Output the (x, y) coordinate of the center of the cell containing the given text.  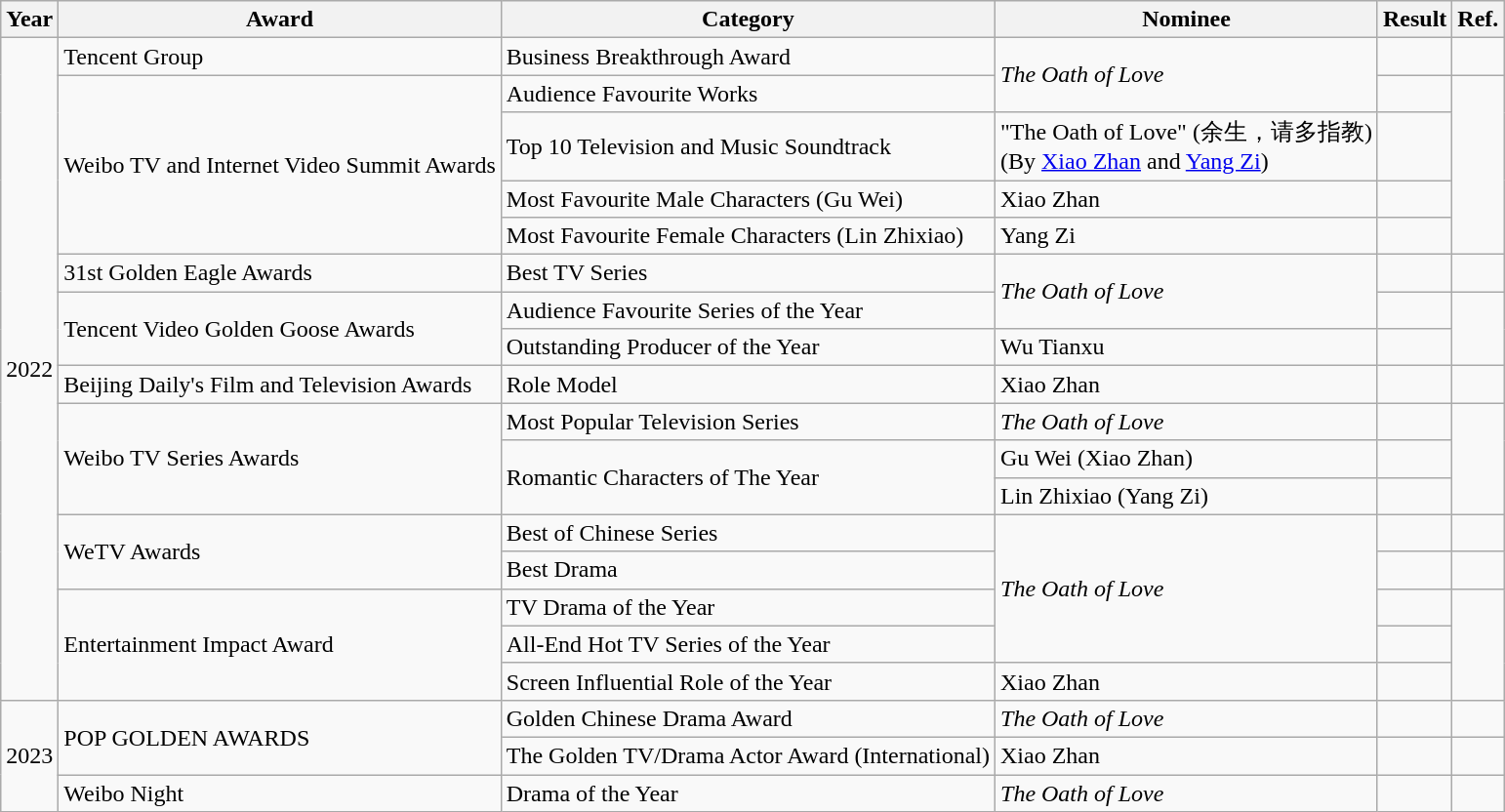
Entertainment Impact Award (279, 644)
Award (279, 20)
Best Drama (748, 570)
2022 (29, 369)
Best TV Series (748, 273)
Category (748, 20)
Audience Favourite Series of the Year (748, 310)
Result (1414, 20)
Wu Tianxu (1187, 347)
Beijing Daily's Film and Television Awards (279, 385)
Most Favourite Male Characters (Gu Wei) (748, 198)
"The Oath of Love" (余生，请多指教)(By Xiao Zhan and Yang Zi) (1187, 146)
All-End Hot TV Series of the Year (748, 644)
Yang Zi (1187, 236)
Year (29, 20)
Business Breakthrough Award (748, 57)
Most Popular Television Series (748, 422)
Weibo TV Series Awards (279, 459)
WeTV Awards (279, 551)
Most Favourite Female Characters (Lin Zhixiao) (748, 236)
Weibo Night (279, 793)
Tencent Video Golden Goose Awards (279, 329)
Audience Favourite Works (748, 94)
POP GOLDEN AWARDS (279, 737)
Golden Chinese Drama Award (748, 718)
Screen Influential Role of the Year (748, 681)
Gu Wei (Xiao Zhan) (1187, 459)
Nominee (1187, 20)
Romantic Characters of The Year (748, 477)
2023 (29, 755)
TV Drama of the Year (748, 607)
Top 10 Television and Music Soundtrack (748, 146)
Drama of the Year (748, 793)
Role Model (748, 385)
Weibo TV and Internet Video Summit Awards (279, 165)
31st Golden Eagle Awards (279, 273)
Lin Zhixiao (Yang Zi) (1187, 496)
Ref. (1478, 20)
Best of Chinese Series (748, 533)
Outstanding Producer of the Year (748, 347)
Tencent Group (279, 57)
The Golden TV/Drama Actor Award (International) (748, 755)
